From the cell containing the given text, extract its center point as (x, y) coordinate. 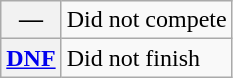
DNF (31, 58)
— (31, 20)
Did not compete (146, 20)
Did not finish (146, 58)
